Output the [X, Y] coordinate of the center of the cell containing the given text.  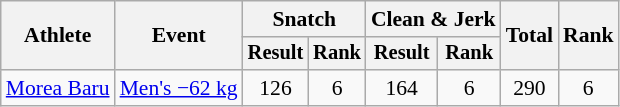
Men's −62 kg [179, 88]
Total [530, 36]
Event [179, 36]
Snatch [304, 19]
126 [276, 88]
290 [530, 88]
164 [402, 88]
Morea Baru [58, 88]
Clean & Jerk [434, 19]
Athlete [58, 36]
